Return the [X, Y] coordinate for the center point of the cell that contains the specified text.  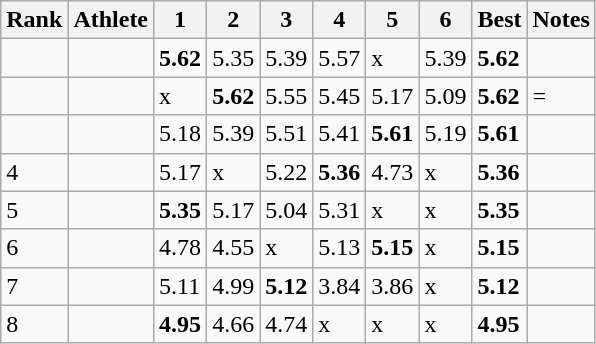
5.13 [340, 248]
3 [286, 20]
4.78 [180, 248]
5.57 [340, 58]
5.04 [286, 210]
5.51 [286, 134]
5.22 [286, 172]
5.31 [340, 210]
4.55 [234, 248]
4.74 [286, 324]
1 [180, 20]
5.11 [180, 286]
4.66 [234, 324]
5.45 [340, 96]
3.86 [392, 286]
2 [234, 20]
3.84 [340, 286]
4.73 [392, 172]
5.09 [446, 96]
= [561, 96]
4.99 [234, 286]
5.55 [286, 96]
8 [34, 324]
7 [34, 286]
5.19 [446, 134]
Best [500, 20]
5.41 [340, 134]
Rank [34, 20]
5.18 [180, 134]
Notes [561, 20]
Athlete [111, 20]
